Return (x, y) of the center of cell containing provided text 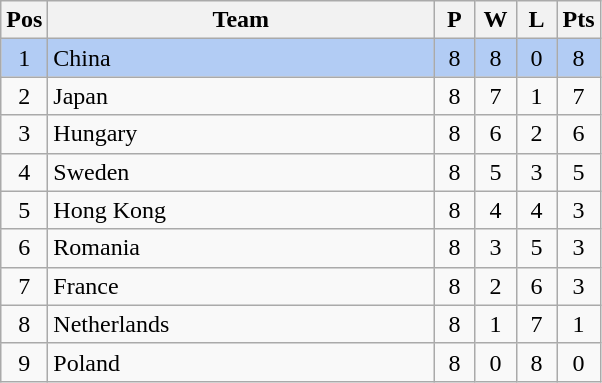
Japan (241, 96)
Romania (241, 248)
Poland (241, 362)
Hong Kong (241, 210)
Pos (24, 20)
L (536, 20)
France (241, 286)
Hungary (241, 134)
Sweden (241, 172)
9 (24, 362)
China (241, 58)
Team (241, 20)
P (454, 20)
W (496, 20)
Netherlands (241, 324)
Pts (578, 20)
